Detect which cell encompasses the target text, then output its [x, y] center coordinate. 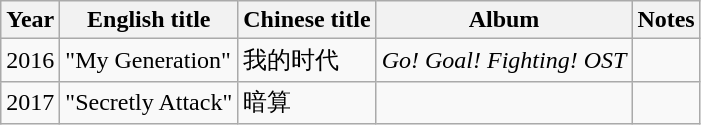
2017 [30, 102]
Notes [666, 20]
Chinese title [307, 20]
Album [504, 20]
我的时代 [307, 60]
"Secretly Attack" [149, 102]
Year [30, 20]
English title [149, 20]
Go! Goal! Fighting! OST [504, 60]
"My Generation" [149, 60]
暗算 [307, 102]
2016 [30, 60]
